Scan for the cell matching the given text and deliver its (X, Y) coordinate at center. 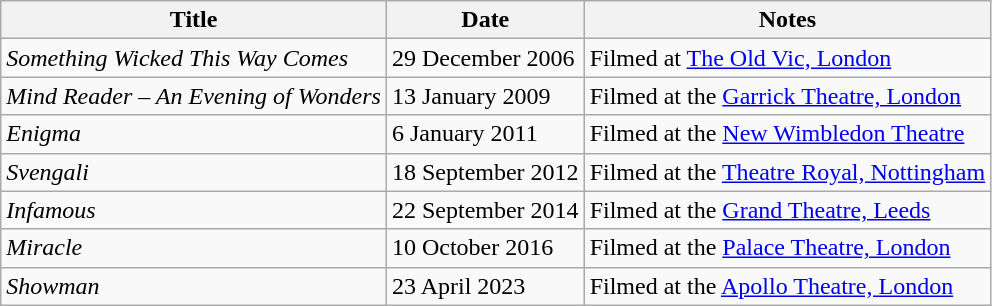
29 December 2006 (485, 58)
Filmed at the Apollo Theatre, London (788, 286)
Filmed at the Garrick Theatre, London (788, 96)
Filmed at the New Wimbledon Theatre (788, 134)
6 January 2011 (485, 134)
Something Wicked This Way Comes (194, 58)
Title (194, 20)
18 September 2012 (485, 172)
Showman (194, 286)
13 January 2009 (485, 96)
Infamous (194, 210)
Filmed at the Theatre Royal, Nottingham (788, 172)
Svengali (194, 172)
Enigma (194, 134)
Filmed at The Old Vic, London (788, 58)
Notes (788, 20)
Filmed at the Palace Theatre, London (788, 248)
10 October 2016 (485, 248)
Filmed at the Grand Theatre, Leeds (788, 210)
Mind Reader – An Evening of Wonders (194, 96)
Date (485, 20)
Miracle (194, 248)
22 September 2014 (485, 210)
23 April 2023 (485, 286)
